Scan for the cell matching the given text and deliver its (x, y) coordinate at center. 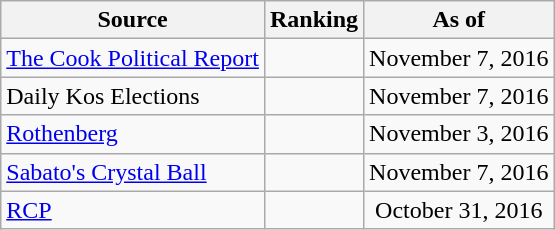
The Cook Political Report (133, 58)
Rothenberg (133, 134)
RCP (133, 210)
Daily Kos Elections (133, 96)
Sabato's Crystal Ball (133, 172)
November 3, 2016 (459, 134)
Ranking (314, 20)
As of (459, 20)
October 31, 2016 (459, 210)
Source (133, 20)
